Capture the cell that displays the provided text and extract its (X, Y) central coordinate. 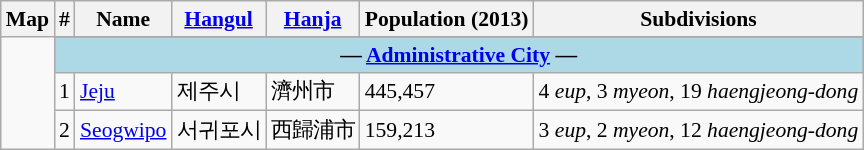
西歸浦市 (313, 130)
Seogwipo (123, 130)
濟州市 (313, 92)
445,457 (447, 92)
— Administrative City — (458, 54)
2 (64, 130)
1 (64, 92)
Hanja (313, 19)
Jeju (123, 92)
서귀포시 (218, 130)
Map (28, 19)
4 eup, 3 myeon, 19 haengjeong-dong (699, 92)
제주시 (218, 92)
# (64, 19)
Subdivisions (699, 19)
Population (2013) (447, 19)
Hangul (218, 19)
Name (123, 19)
159,213 (447, 130)
3 eup, 2 myeon, 12 haengjeong-dong (699, 130)
